Detect which cell encompasses the target text, then output its (x, y) center coordinate. 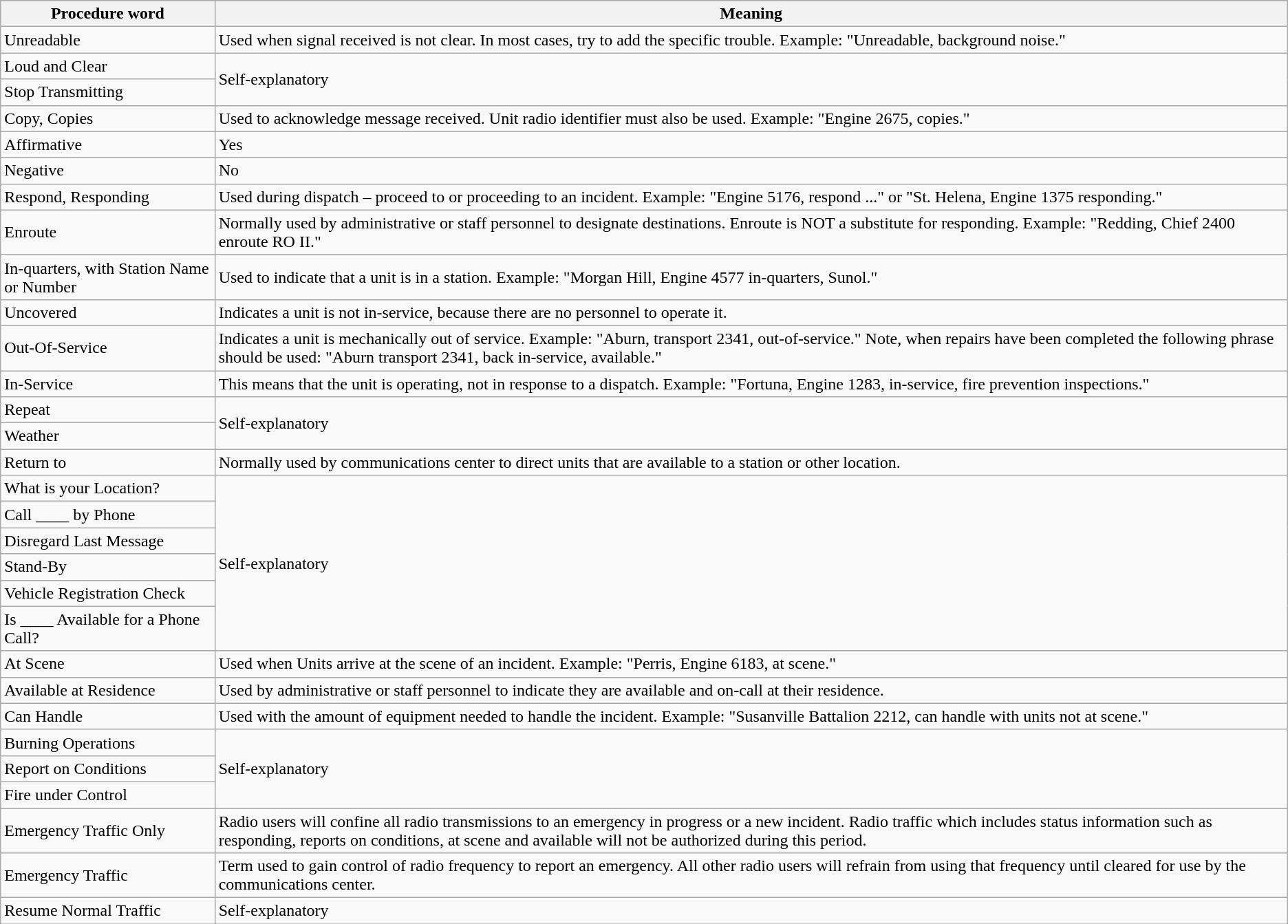
Used to acknowledge message received. Unit radio identifier must also be used. Example: "Engine 2675, copies." (751, 118)
Stand-By (107, 567)
At Scene (107, 664)
Used by administrative or staff personnel to indicate they are available and on-call at their residence. (751, 690)
Meaning (751, 14)
Affirmative (107, 144)
Weather (107, 436)
Return to (107, 462)
Used when signal received is not clear. In most cases, try to add the specific trouble. Example: "Unreadable, background noise." (751, 40)
Emergency Traffic Only (107, 830)
Normally used by communications center to direct units that are available to a station or other location. (751, 462)
Stop Transmitting (107, 92)
Used with the amount of equipment needed to handle the incident. Example: "Susanville Battalion 2212, can handle with units not at scene." (751, 716)
Unreadable (107, 40)
Burning Operations (107, 742)
Loud and Clear (107, 66)
Can Handle (107, 716)
Out-Of-Service (107, 348)
In-quarters, with Station Name or Number (107, 277)
Yes (751, 144)
No (751, 171)
Report on Conditions (107, 769)
Resume Normal Traffic (107, 911)
Respond, Responding (107, 197)
In-Service (107, 383)
Uncovered (107, 312)
This means that the unit is operating, not in response to a dispatch. Example: "Fortuna, Engine 1283, in-service, fire prevention inspections." (751, 383)
Vehicle Registration Check (107, 593)
Is ____ Available for a Phone Call? (107, 629)
Used to indicate that a unit is in a station. Example: "Morgan Hill, Engine 4577 in-quarters, Sunol." (751, 277)
What is your Location? (107, 488)
Call ____ by Phone (107, 515)
Used during dispatch – proceed to or proceeding to an incident. Example: "Engine 5176, respond ..." or "St. Helena, Engine 1375 responding." (751, 197)
Enroute (107, 233)
Fire under Control (107, 795)
Emergency Traffic (107, 875)
Negative (107, 171)
Procedure word (107, 14)
Disregard Last Message (107, 541)
Copy, Copies (107, 118)
Repeat (107, 410)
Indicates a unit is not in-service, because there are no personnel to operate it. (751, 312)
Available at Residence (107, 690)
Used when Units arrive at the scene of an incident. Example: "Perris, Engine 6183, at scene." (751, 664)
